From the cell containing the given text, extract its center point as (X, Y) coordinate. 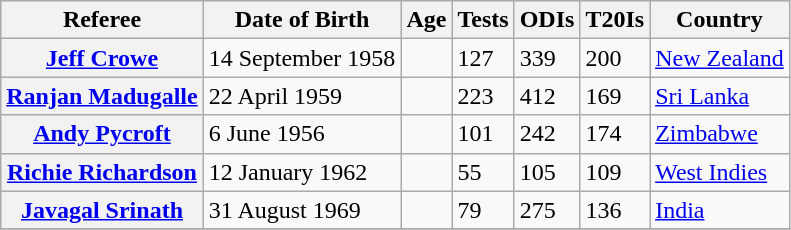
Country (720, 20)
ODIs (547, 20)
Tests (483, 20)
West Indies (720, 172)
127 (483, 58)
Javagal Srinath (102, 210)
169 (615, 96)
101 (483, 134)
339 (547, 58)
India (720, 210)
223 (483, 96)
55 (483, 172)
Age (426, 20)
12 January 1962 (302, 172)
Zimbabwe (720, 134)
14 September 1958 (302, 58)
Referee (102, 20)
200 (615, 58)
Jeff Crowe (102, 58)
136 (615, 210)
Andy Pycroft (102, 134)
Sri Lanka (720, 96)
31 August 1969 (302, 210)
Date of Birth (302, 20)
109 (615, 172)
Ranjan Madugalle (102, 96)
174 (615, 134)
Richie Richardson (102, 172)
412 (547, 96)
79 (483, 210)
New Zealand (720, 58)
T20Is (615, 20)
105 (547, 172)
275 (547, 210)
6 June 1956 (302, 134)
242 (547, 134)
22 April 1959 (302, 96)
